Return [x, y] of the center of cell containing provided text 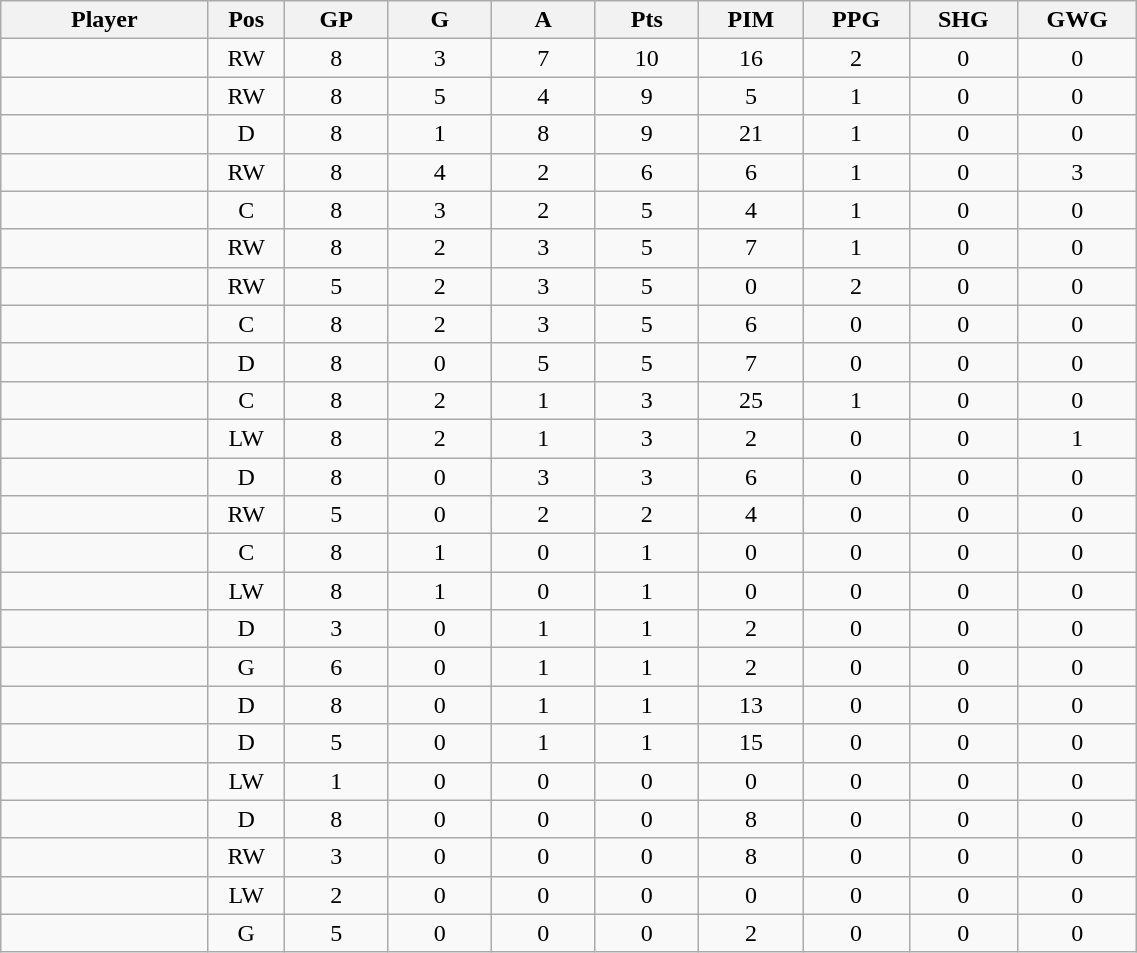
Pts [647, 20]
10 [647, 58]
SHG [964, 20]
PPG [856, 20]
GWG [1078, 20]
25 [752, 400]
A [544, 20]
Player [104, 20]
13 [752, 705]
21 [752, 134]
PIM [752, 20]
GP [336, 20]
15 [752, 743]
16 [752, 58]
Pos [246, 20]
